Identify which cell holds the provided text, then report its (x, y) central coordinate. 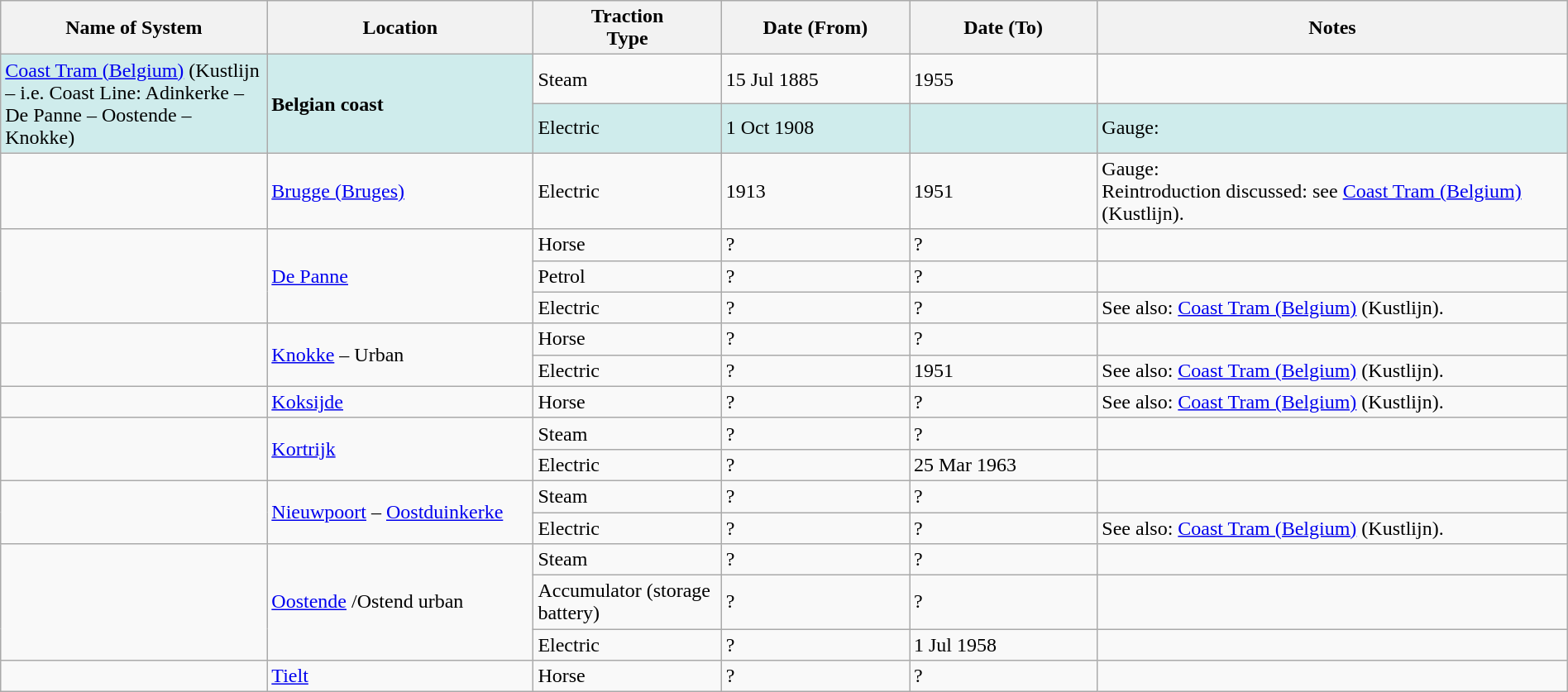
Accumulator (storage battery) (627, 602)
1 Jul 1958 (1004, 645)
Petrol (627, 276)
Date (To) (1004, 28)
Coast Tram (Belgium) (Kustlijn – i.e. Coast Line: Adinkerke – De Panne – Oostende – Knokke) (134, 104)
Kortrijk (400, 449)
Gauge: Reintroduction discussed: see Coast Tram (Belgium) (Kustlijn). (1332, 191)
1955 (1004, 79)
Notes (1332, 28)
Location (400, 28)
1 Oct 1908 (815, 128)
Belgian coast (400, 104)
15 Jul 1885 (815, 79)
Knokke – Urban (400, 355)
Koksijde (400, 402)
Gauge: (1332, 128)
25 Mar 1963 (1004, 465)
TractionType (627, 28)
Nieuwpoort – Oostduinkerke (400, 512)
1913 (815, 191)
Name of System (134, 28)
Brugge (Bruges) (400, 191)
Oostende /Ostend urban (400, 602)
De Panne (400, 276)
Date (From) (815, 28)
Tielt (400, 676)
